Identify which cell holds the provided text, then report its (X, Y) central coordinate. 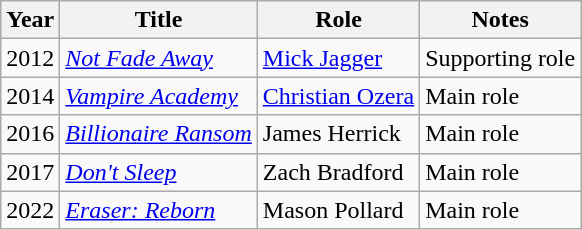
2012 (30, 58)
Notes (500, 20)
Eraser: Reborn (159, 210)
Mick Jagger (338, 58)
Vampire Academy (159, 96)
Don't Sleep (159, 172)
Title (159, 20)
Billionaire Ransom (159, 134)
Year (30, 20)
Supporting role (500, 58)
2017 (30, 172)
Role (338, 20)
2014 (30, 96)
James Herrick (338, 134)
Zach Bradford (338, 172)
2016 (30, 134)
Mason Pollard (338, 210)
2022 (30, 210)
Christian Ozera (338, 96)
Not Fade Away (159, 58)
